Provide the [x, y] coordinate of the cell's center where the given text is located.  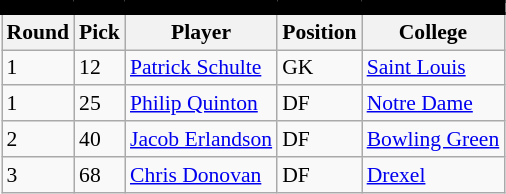
12 [100, 68]
College [434, 32]
Jacob Erlandson [201, 139]
Notre Dame [434, 104]
Saint Louis [434, 68]
GK [319, 68]
68 [100, 175]
Position [319, 32]
Chris Donovan [201, 175]
3 [38, 175]
Drexel [434, 175]
40 [100, 139]
Philip Quinton [201, 104]
2 [38, 139]
25 [100, 104]
Patrick Schulte [201, 68]
Bowling Green [434, 139]
Pick [100, 32]
Player [201, 32]
Round [38, 32]
